Scan for the cell matching the given text and deliver its (X, Y) coordinate at center. 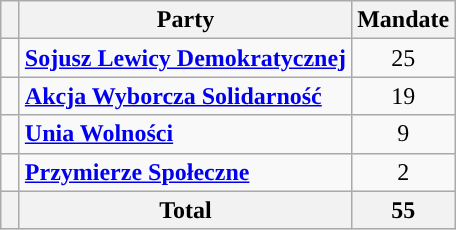
25 (404, 58)
19 (404, 96)
Mandate (404, 20)
Unia Wolności (185, 134)
9 (404, 134)
Party (185, 20)
Przymierze Społeczne (185, 172)
Total (185, 210)
55 (404, 210)
2 (404, 172)
Sojusz Lewicy Demokratycznej (185, 58)
Akcja Wyborcza Solidarność (185, 96)
